Return (x, y) of the center of cell containing provided text 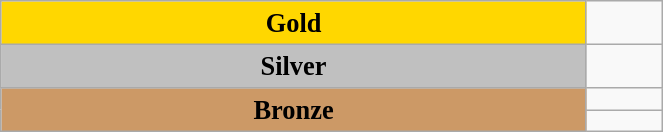
Gold (294, 22)
Bronze (294, 109)
Silver (294, 66)
